Determine the [X, Y] coordinate at the center of the cell enclosing the given text.  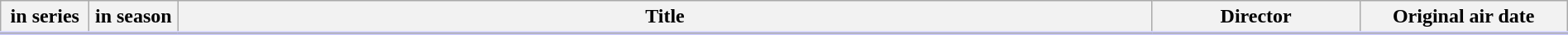
in season [134, 17]
Title [665, 17]
Original air date [1464, 17]
in series [45, 17]
Director [1255, 17]
